For the text-containing cell, return its midpoint in (x, y) coordinate format. 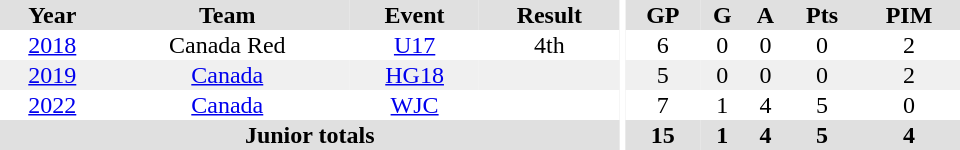
2022 (52, 105)
2019 (52, 75)
15 (664, 135)
Result (549, 15)
Pts (822, 15)
Junior totals (310, 135)
7 (664, 105)
4th (549, 45)
GP (664, 15)
WJC (414, 105)
G (722, 15)
Canada Red (228, 45)
Year (52, 15)
PIM (909, 15)
U17 (414, 45)
HG18 (414, 75)
Team (228, 15)
6 (664, 45)
2018 (52, 45)
A (766, 15)
Event (414, 15)
